Identify which cell holds the provided text, then report its [x, y] central coordinate. 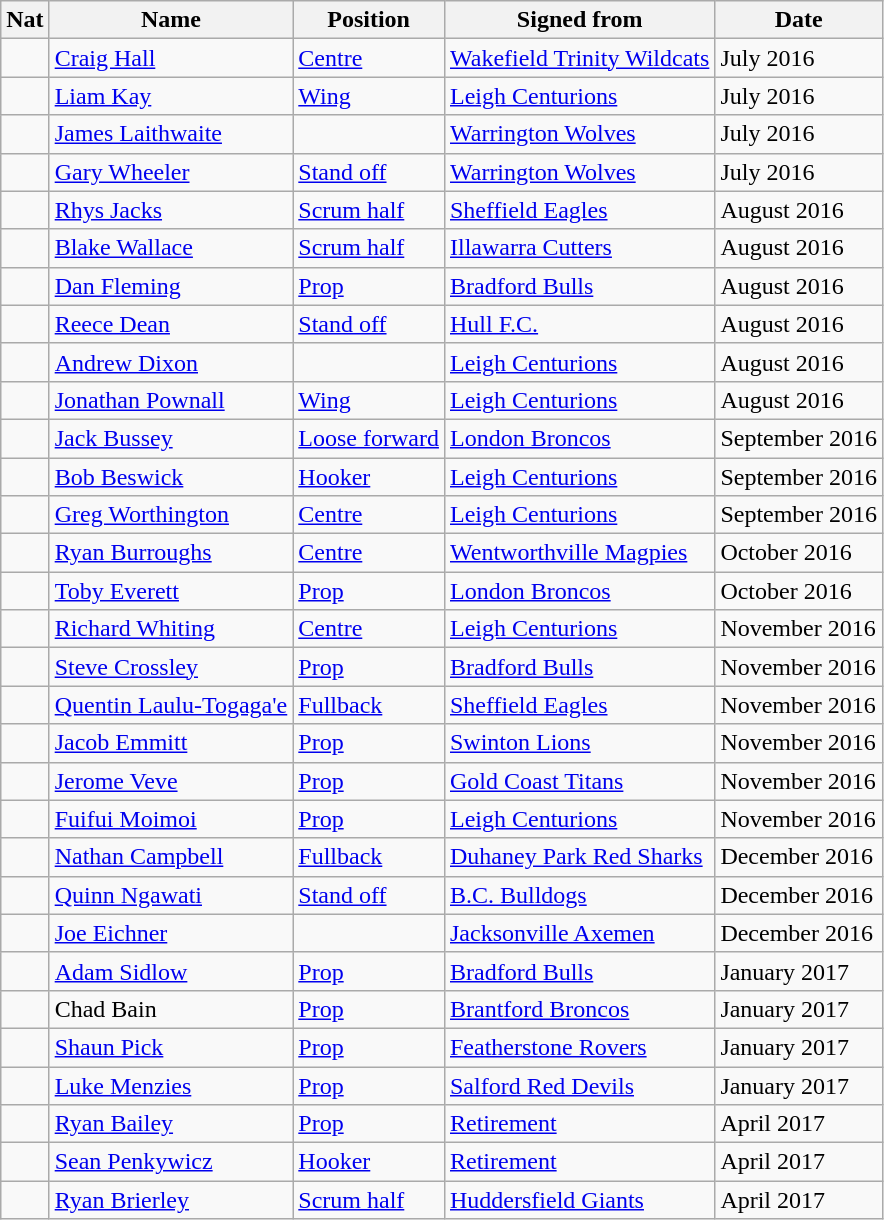
Craig Hall [171, 58]
Ryan Bailey [171, 1124]
Dan Fleming [171, 286]
Adam Sidlow [171, 971]
Richard Whiting [171, 629]
Name [171, 20]
Wentworthville Magpies [579, 553]
Brantford Broncos [579, 1009]
Gold Coast Titans [579, 781]
Illawarra Cutters [579, 248]
Luke Menzies [171, 1085]
Liam Kay [171, 96]
Blake Wallace [171, 248]
Loose forward [369, 438]
Hull F.C. [579, 324]
Jack Bussey [171, 438]
Gary Wheeler [171, 172]
Fuifui Moimoi [171, 819]
Greg Worthington [171, 515]
Huddersfield Giants [579, 1200]
Swinton Lions [579, 743]
Duhaney Park Red Sharks [579, 857]
Salford Red Devils [579, 1085]
Shaun Pick [171, 1047]
Wakefield Trinity Wildcats [579, 58]
Nathan Campbell [171, 857]
Toby Everett [171, 591]
Signed from [579, 20]
Joe Eichner [171, 933]
Andrew Dixon [171, 362]
Position [369, 20]
Jacob Emmitt [171, 743]
Jacksonville Axemen [579, 933]
Chad Bain [171, 1009]
Date [799, 20]
Sean Penkywicz [171, 1162]
Nat [25, 20]
Quinn Ngawati [171, 895]
Ryan Burroughs [171, 553]
Rhys Jacks [171, 210]
Ryan Brierley [171, 1200]
Bob Beswick [171, 477]
B.C. Bulldogs [579, 895]
Jonathan Pownall [171, 400]
James Laithwaite [171, 134]
Reece Dean [171, 324]
Jerome Veve [171, 781]
Featherstone Rovers [579, 1047]
Steve Crossley [171, 667]
Quentin Laulu-Togaga'e [171, 705]
